For the text-containing cell, return its midpoint in [x, y] coordinate format. 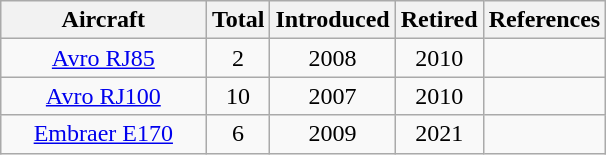
Avro RJ85 [103, 58]
Embraer E170 [103, 134]
2008 [332, 58]
Avro RJ100 [103, 96]
2007 [332, 96]
Retired [439, 20]
Total [238, 20]
2 [238, 58]
2009 [332, 134]
10 [238, 96]
Introduced [332, 20]
2021 [439, 134]
References [544, 20]
6 [238, 134]
Aircraft [103, 20]
